Provide the (X, Y) coordinate of the cell's center where the given text is located.  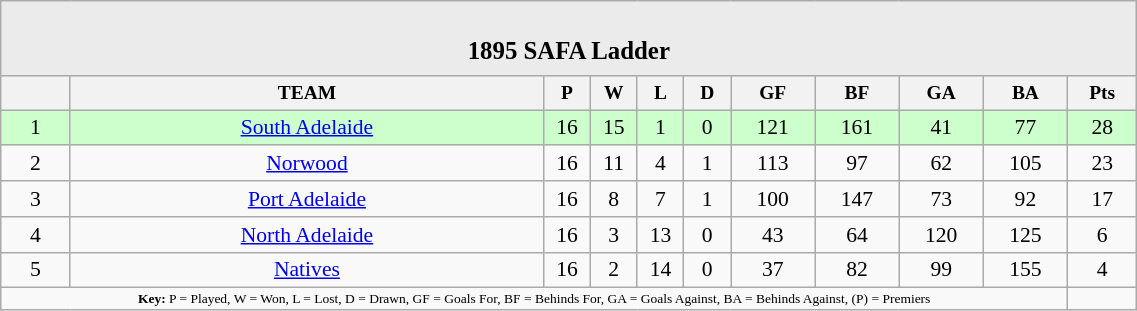
62 (941, 164)
GF (773, 94)
161 (857, 128)
South Adelaide (306, 128)
43 (773, 235)
GA (941, 94)
Key: P = Played, W = Won, L = Lost, D = Drawn, GF = Goals For, BF = Behinds For, GA = Goals Against, BA = Behinds Against, (P) = Premiers (534, 299)
97 (857, 164)
P (568, 94)
BA (1025, 94)
77 (1025, 128)
37 (773, 270)
17 (1102, 199)
11 (614, 164)
120 (941, 235)
82 (857, 270)
100 (773, 199)
13 (660, 235)
92 (1025, 199)
L (660, 94)
15 (614, 128)
TEAM (306, 94)
113 (773, 164)
23 (1102, 164)
64 (857, 235)
Norwood (306, 164)
121 (773, 128)
5 (36, 270)
105 (1025, 164)
W (614, 94)
D (708, 94)
28 (1102, 128)
147 (857, 199)
BF (857, 94)
North Adelaide (306, 235)
8 (614, 199)
7 (660, 199)
41 (941, 128)
73 (941, 199)
155 (1025, 270)
99 (941, 270)
125 (1025, 235)
6 (1102, 235)
Natives (306, 270)
Pts (1102, 94)
14 (660, 270)
Port Adelaide (306, 199)
